Search for the cell housing the specified text and yield its [x, y] center coordinate. 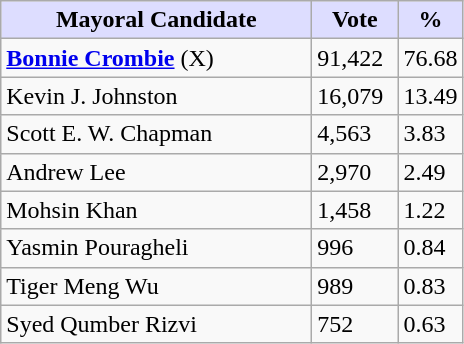
0.63 [430, 324]
91,422 [355, 58]
Mohsin Khan [156, 210]
16,079 [355, 96]
76.68 [430, 58]
2,970 [355, 172]
13.49 [430, 96]
Vote [355, 20]
1.22 [430, 210]
Syed Qumber Rizvi [156, 324]
Tiger Meng Wu [156, 286]
4,563 [355, 134]
0.83 [430, 286]
Mayoral Candidate [156, 20]
Bonnie Crombie (X) [156, 58]
Scott E. W. Chapman [156, 134]
752 [355, 324]
0.84 [430, 248]
989 [355, 286]
3.83 [430, 134]
996 [355, 248]
2.49 [430, 172]
Kevin J. Johnston [156, 96]
Andrew Lee [156, 172]
% [430, 20]
1,458 [355, 210]
Yasmin Pouragheli [156, 248]
